Output the [x, y] coordinate of the center of the cell containing the given text.  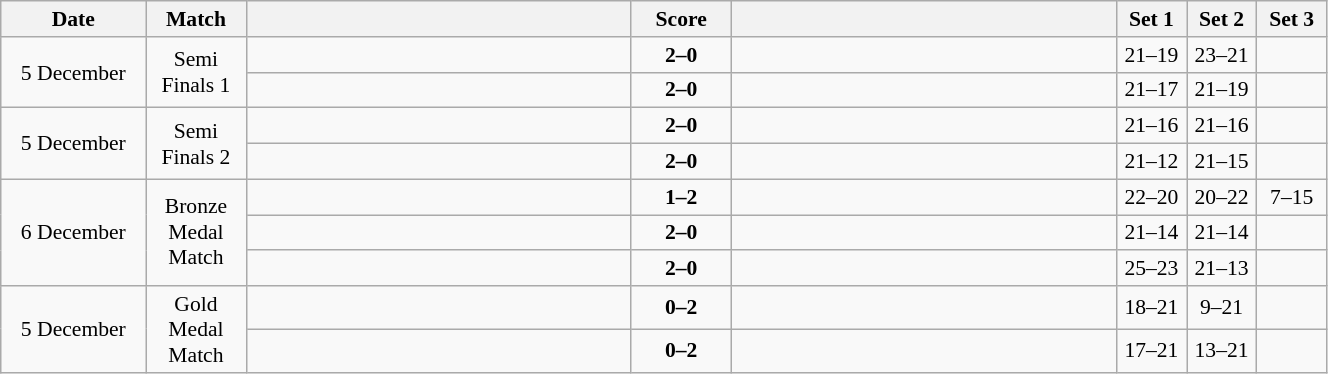
Match [196, 19]
23–21 [1221, 55]
21–13 [1221, 269]
6 December [74, 232]
21–15 [1221, 162]
20–22 [1221, 197]
Semi Finals 2 [196, 144]
18–21 [1151, 308]
Set 2 [1221, 19]
Gold Medal Match [196, 330]
9–21 [1221, 308]
21–17 [1151, 90]
Date [74, 19]
Bronze Medal Match [196, 232]
Set 3 [1292, 19]
21–12 [1151, 162]
Score [681, 19]
17–21 [1151, 350]
1–2 [681, 197]
Set 1 [1151, 19]
7–15 [1292, 197]
13–21 [1221, 350]
25–23 [1151, 269]
Semi Finals 1 [196, 72]
22–20 [1151, 197]
